Identify which cell holds the provided text, then report its [X, Y] central coordinate. 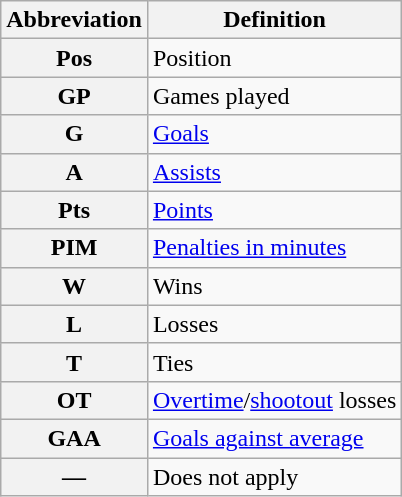
Does not apply [274, 477]
Definition [274, 20]
Ties [274, 362]
Games played [274, 96]
Position [274, 58]
A [74, 172]
Abbreviation [74, 20]
Goals [274, 134]
Overtime/shootout losses [274, 400]
OT [74, 400]
T [74, 362]
Pts [74, 210]
Losses [274, 324]
W [74, 286]
GP [74, 96]
G [74, 134]
Points [274, 210]
Pos [74, 58]
L [74, 324]
Wins [274, 286]
Penalties in minutes [274, 248]
GAA [74, 438]
Goals against average [274, 438]
— [74, 477]
Assists [274, 172]
PIM [74, 248]
